Scan for the cell matching the given text and deliver its (x, y) coordinate at center. 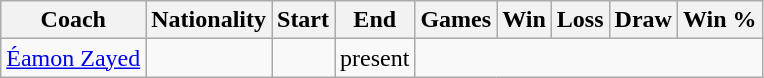
Coach (74, 20)
Nationality (209, 20)
Loss (580, 20)
Draw (643, 20)
Win % (720, 20)
Games (456, 20)
Start (304, 20)
Win (524, 20)
End (375, 20)
Éamon Zayed (74, 58)
present (375, 58)
